Find where the given text appears and provide that cell's center as [X, Y] coordinate. 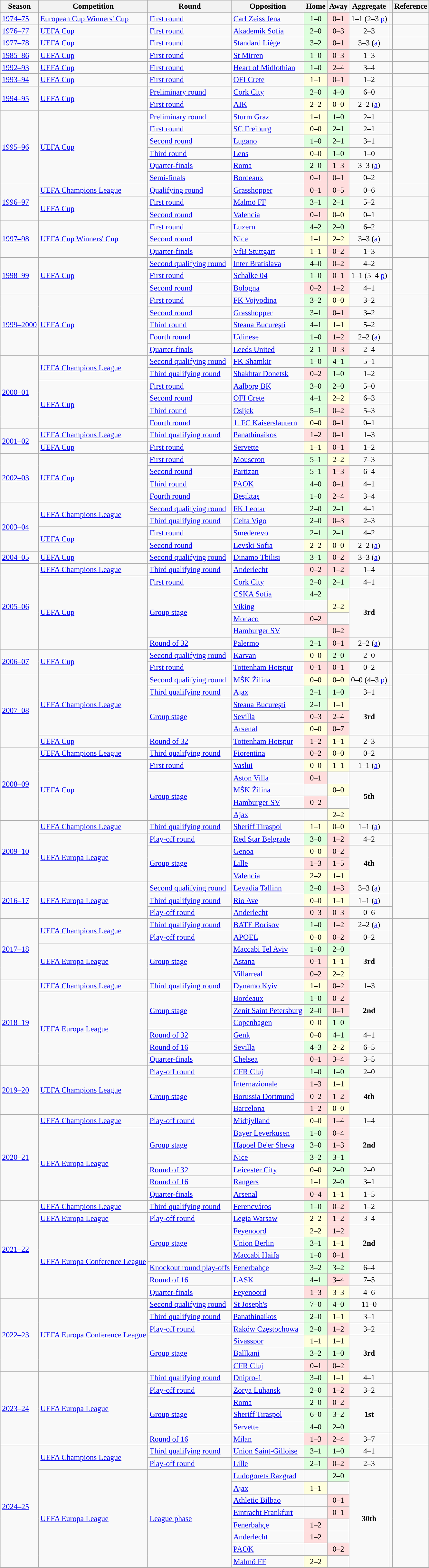
Genoa [268, 851]
Maccabi Tel Aviv [268, 949]
0–5 [338, 190]
SC Freiburg [268, 129]
Midtjylland [268, 1121]
Karvan [268, 655]
2005–06 [19, 606]
4–3 [316, 1047]
Rio Ave [268, 900]
Partizan [268, 472]
Lugano [268, 141]
Internazionale [268, 1084]
2003–04 [19, 527]
Udinese [268, 337]
CSKA Sofia [268, 594]
2009–10 [19, 851]
1st [369, 1415]
Genk [268, 1035]
2017–18 [19, 949]
Home [316, 6]
Barcelona [268, 1108]
Ferencváros [268, 1206]
Copenhagen [268, 1023]
2024–25 [19, 1506]
Athletic Bilbao [268, 1500]
FK Vojvodina [268, 300]
Eintracht Frankfurt [268, 1512]
Away [338, 6]
2000–01 [19, 392]
2007–08 [19, 710]
Opposition [268, 6]
Union Berlin [268, 1243]
FK Shamkir [268, 362]
1–1 (5–4 p) [369, 276]
5–3 [369, 410]
Hapoel Be'er Sheva [268, 1145]
3–3 [338, 1292]
1995–96 [19, 147]
1997–98 [19, 239]
Zorya Luhansk [268, 1390]
Levadia Tallinn [268, 888]
2002–03 [19, 478]
Viking [268, 606]
Inter Bratislava [268, 263]
Milan [268, 1439]
BATE Borisov [268, 925]
1976–77 [19, 31]
7–0 [316, 1304]
0–7 [338, 729]
2016–17 [19, 900]
Palermo [268, 643]
2004–05 [19, 558]
Heart of Midlothian [268, 68]
Villarreal [268, 974]
Ludogorets Razgrad [268, 1476]
Leeds United [268, 349]
1977–78 [19, 43]
1994–95 [19, 98]
League phase [190, 1518]
Competition [93, 6]
1992–93 [19, 68]
Levski Sofia [268, 545]
St Mirren [268, 55]
Legia Warsaw [268, 1219]
0–0 (4–3 p) [369, 680]
St Joseph's [268, 1304]
Monaco [268, 619]
1985–86 [19, 55]
Shakhtar Donetsk [268, 374]
Sturm Graz [268, 116]
Standard Liège [268, 43]
Leicester City [268, 1170]
Aston Villa [268, 778]
2006–07 [19, 661]
1993–94 [19, 80]
Semi-finals [190, 178]
1998–99 [19, 276]
European Cup Winners' Cup [93, 19]
2020–21 [19, 1157]
Reference [411, 6]
Ballkani [268, 1353]
AIK [268, 104]
2023–24 [19, 1408]
3–7 [369, 1439]
Aalborg BK [268, 386]
Akademik Sofia [268, 31]
2021–22 [19, 1249]
Smederevo [268, 533]
LASK [268, 1280]
Union Saint-Gilloise [268, 1451]
APOEL [268, 937]
Zenit Saint Petersburg [268, 1010]
Borussia Dortmund [268, 1096]
6–5 [369, 1047]
Round [190, 6]
Knockout round play-offs [190, 1268]
Schalke 04 [268, 276]
Vaslui [268, 766]
Maccabi Haifa [268, 1255]
6–2 [369, 227]
1974–75 [19, 19]
Chelsea [268, 1059]
2018–19 [19, 1023]
Carl Zeiss Jena [268, 19]
Mouscron [268, 459]
Season [19, 6]
Beşiktaş [268, 496]
Astana [268, 962]
Bologna [268, 288]
7–3 [369, 459]
1996–97 [19, 202]
Red Star Belgrade [268, 839]
1. FC Kaiserslautern [268, 423]
5–0 [369, 386]
7–5 [369, 1280]
3–5 [369, 1059]
2001–02 [19, 441]
Rangers [268, 1182]
2008–09 [19, 784]
Bayer Leverkusen [268, 1133]
5th [369, 796]
1–1 (2–3 p) [369, 19]
2019–20 [19, 1090]
6–3 [369, 398]
Fiorentina [268, 753]
UEFA Cup Winners' Cup [93, 239]
11–0 [369, 1304]
1999–2000 [19, 325]
Celta Vigo [268, 521]
Dinamo Tbilisi [268, 558]
Lens [268, 153]
Dnipro-1 [268, 1378]
Raków Częstochowa [268, 1329]
VfB Stuttgart [268, 251]
FK Leotar [268, 508]
Osijek [268, 410]
Dynamo Kyiv [268, 986]
Qualifying round [190, 190]
2022–23 [19, 1335]
30th [369, 1518]
Luzern [268, 227]
Sivasspor [268, 1341]
Aggregate [369, 6]
4–6 [369, 1292]
